Scan for the cell matching the given text and deliver its [x, y] coordinate at center. 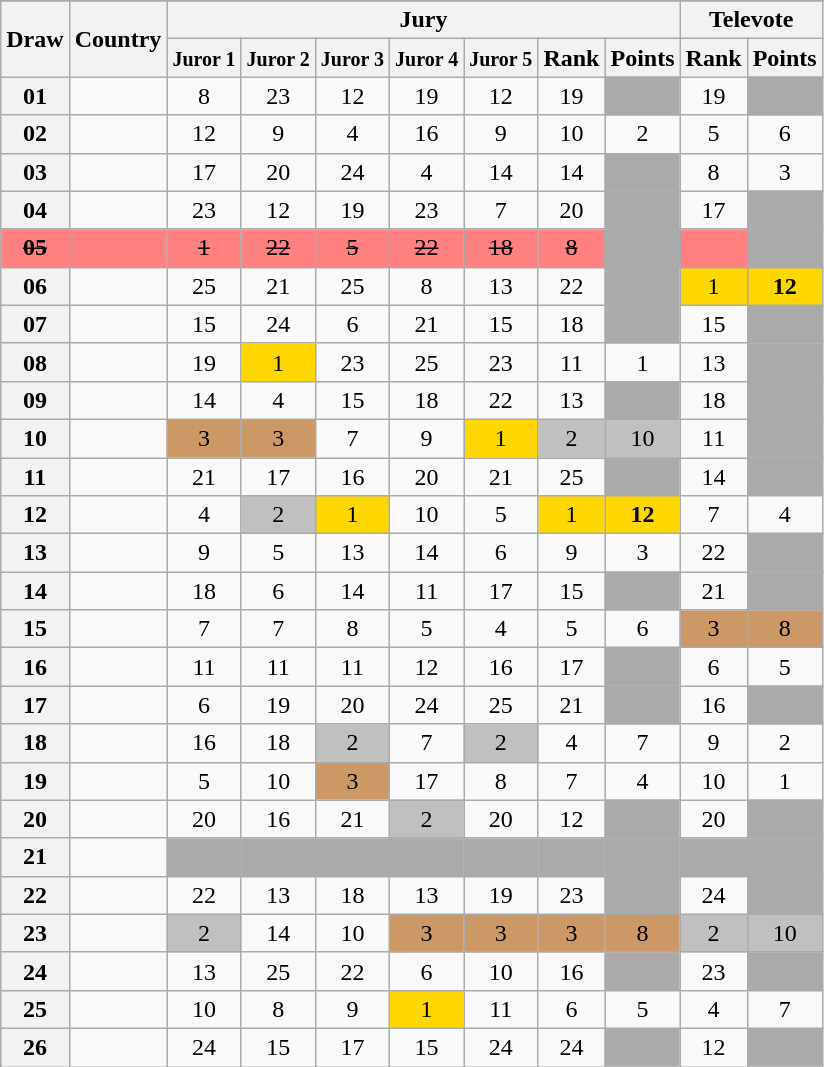
02 [35, 134]
06 [35, 286]
05 [35, 248]
01 [35, 96]
07 [35, 324]
03 [35, 172]
26 [35, 1047]
Juror 3 [352, 58]
Draw [35, 39]
09 [35, 400]
Televote [751, 20]
Juror 2 [278, 58]
Juror 1 [204, 58]
Juror 5 [501, 58]
Juror 4 [426, 58]
Country [118, 39]
08 [35, 362]
Jury [424, 20]
04 [35, 210]
